Extract the (X, Y) coordinate from the center of the cell holding the provided text.  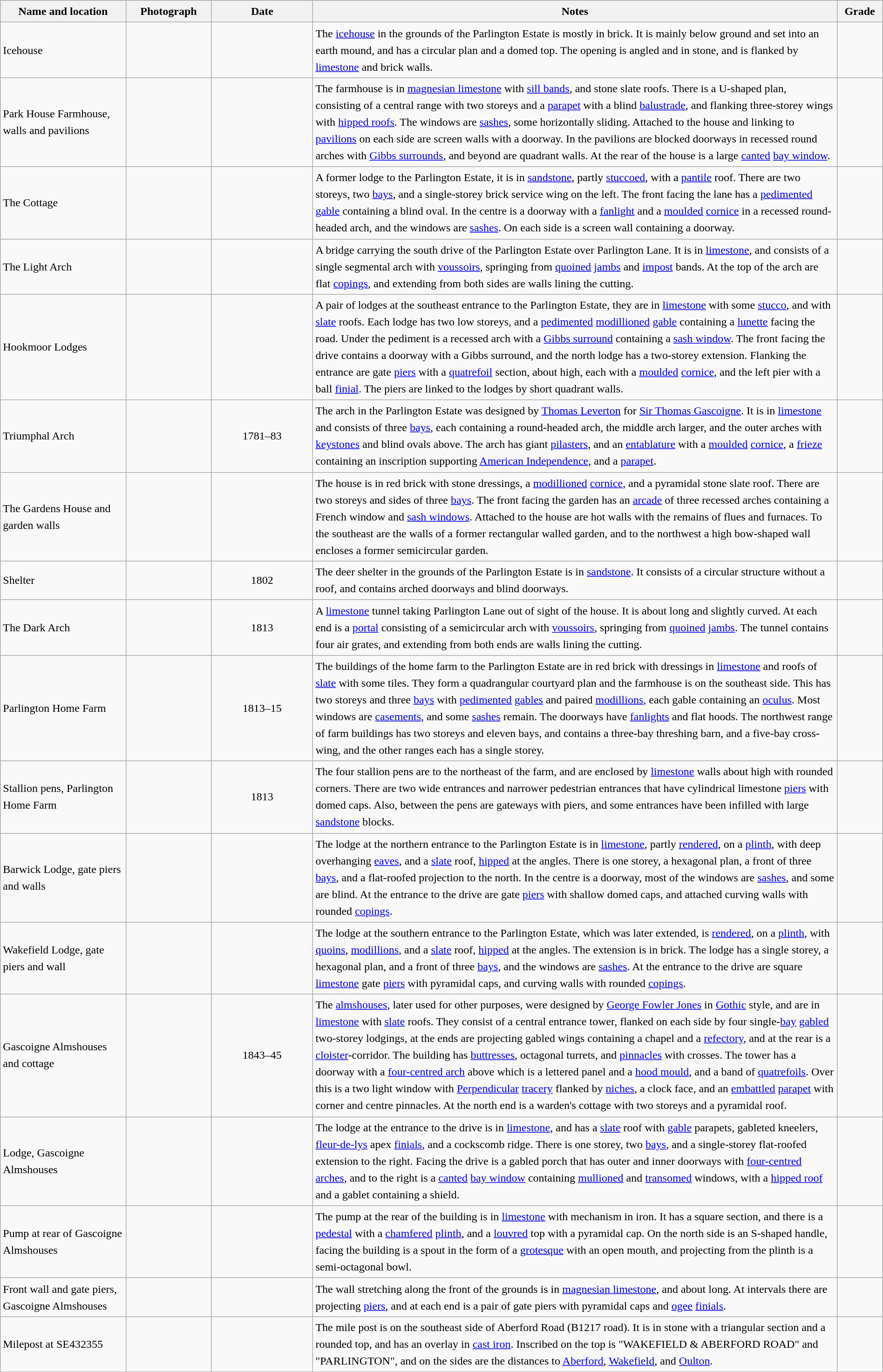
Grade (860, 11)
Triumphal Arch (63, 436)
Stallion pens, Parlington Home Farm (63, 797)
The Dark Arch (63, 628)
Shelter (63, 580)
Parlington Home Farm (63, 708)
Icehouse (63, 50)
The Cottage (63, 203)
Gascoigne Almshouses and cottage (63, 1056)
Photograph (169, 11)
1813–15 (262, 708)
Wakefield Lodge, gate piers and wall (63, 958)
Pump at rear of Gascoigne Almshouses (63, 1242)
1802 (262, 580)
Lodge, Gascoigne Almshouses (63, 1161)
Milepost at SE432355 (63, 1345)
Park House Farmhouse, walls and pavilions (63, 122)
Name and location (63, 11)
Hookmoor Lodges (63, 347)
Date (262, 11)
The Light Arch (63, 266)
1781–83 (262, 436)
Notes (575, 11)
Front wall and gate piers,Gascoigne Almshouses (63, 1297)
The Gardens House and garden walls (63, 517)
Barwick Lodge, gate piers and walls (63, 878)
1843–45 (262, 1056)
